Capture the cell that displays the provided text and extract its (X, Y) central coordinate. 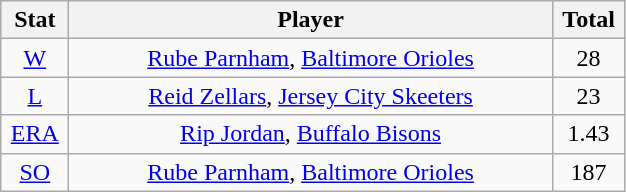
1.43 (588, 134)
ERA (35, 134)
W (35, 58)
Reid Zellars, Jersey City Skeeters (310, 96)
Rip Jordan, Buffalo Bisons (310, 134)
28 (588, 58)
Stat (35, 20)
187 (588, 172)
23 (588, 96)
Player (310, 20)
SO (35, 172)
Total (588, 20)
L (35, 96)
